For the text-containing cell, return its midpoint in (x, y) coordinate format. 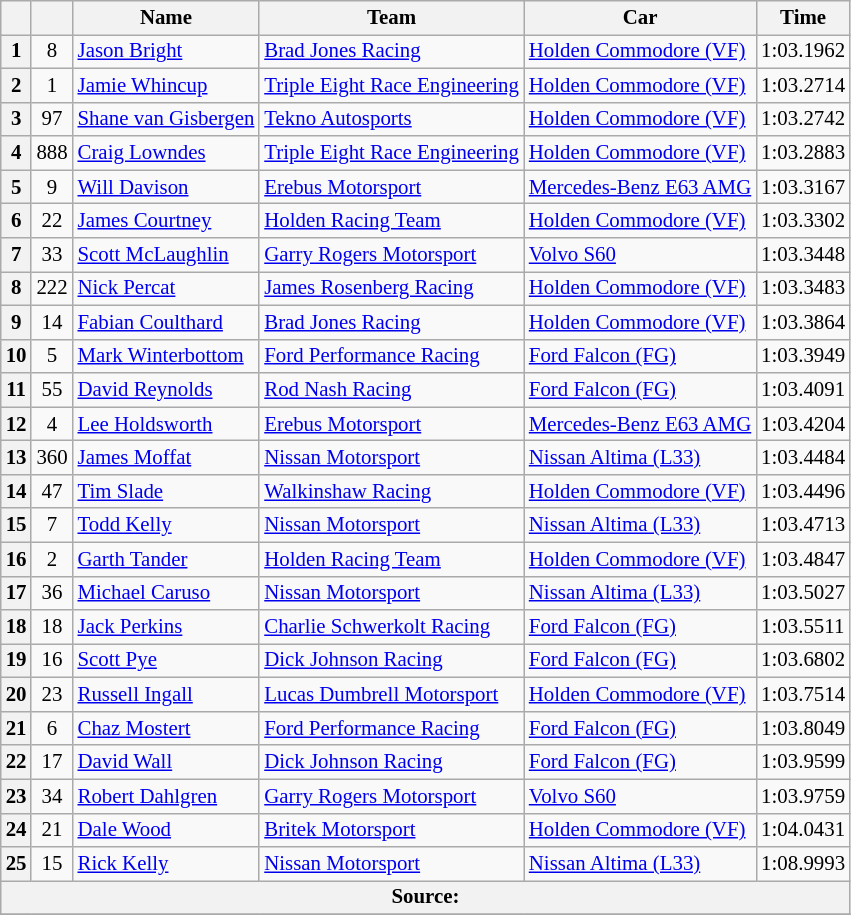
James Courtney (166, 221)
36 (52, 593)
Mark Winterbottom (166, 356)
1:08.9993 (803, 864)
25 (16, 864)
55 (52, 390)
Scott Pye (166, 661)
1:03.4496 (803, 491)
Tim Slade (166, 491)
Tekno Autosports (392, 119)
1:03.3949 (803, 356)
Craig Lowndes (166, 153)
10 (16, 356)
Rick Kelly (166, 864)
20 (16, 695)
1:03.4204 (803, 424)
1:03.4713 (803, 525)
1:03.4484 (803, 458)
Rod Nash Racing (392, 390)
Lucas Dumbrell Motorsport (392, 695)
James Moffat (166, 458)
James Rosenberg Racing (392, 288)
Britek Motorsport (392, 830)
Charlie Schwerkolt Racing (392, 627)
11 (16, 390)
David Wall (166, 762)
David Reynolds (166, 390)
Todd Kelly (166, 525)
Time (803, 18)
1:03.5511 (803, 627)
Michael Caruso (166, 593)
1:03.9759 (803, 796)
222 (52, 288)
Walkinshaw Racing (392, 491)
47 (52, 491)
1:03.6802 (803, 661)
1:03.3302 (803, 221)
1:03.2883 (803, 153)
Team (392, 18)
1:03.2742 (803, 119)
Lee Holdsworth (166, 424)
Will Davison (166, 187)
Russell Ingall (166, 695)
1:03.7514 (803, 695)
Nick Percat (166, 288)
Car (640, 18)
1:03.3483 (803, 288)
Garth Tander (166, 559)
1:03.3448 (803, 255)
13 (16, 458)
Fabian Coulthard (166, 322)
1:03.3864 (803, 322)
1:03.4847 (803, 559)
Source: (426, 898)
3 (16, 119)
12 (16, 424)
Jamie Whincup (166, 85)
1:03.2714 (803, 85)
Jack Perkins (166, 627)
Jason Bright (166, 51)
360 (52, 458)
Scott McLaughlin (166, 255)
97 (52, 119)
1:03.4091 (803, 390)
Dale Wood (166, 830)
1:03.8049 (803, 728)
Name (166, 18)
Chaz Mostert (166, 728)
1:03.3167 (803, 187)
Robert Dahlgren (166, 796)
34 (52, 796)
19 (16, 661)
24 (16, 830)
33 (52, 255)
1:03.9599 (803, 762)
1:04.0431 (803, 830)
Shane van Gisbergen (166, 119)
1:03.1962 (803, 51)
888 (52, 153)
1:03.5027 (803, 593)
